For the text-containing cell, return its midpoint in [x, y] coordinate format. 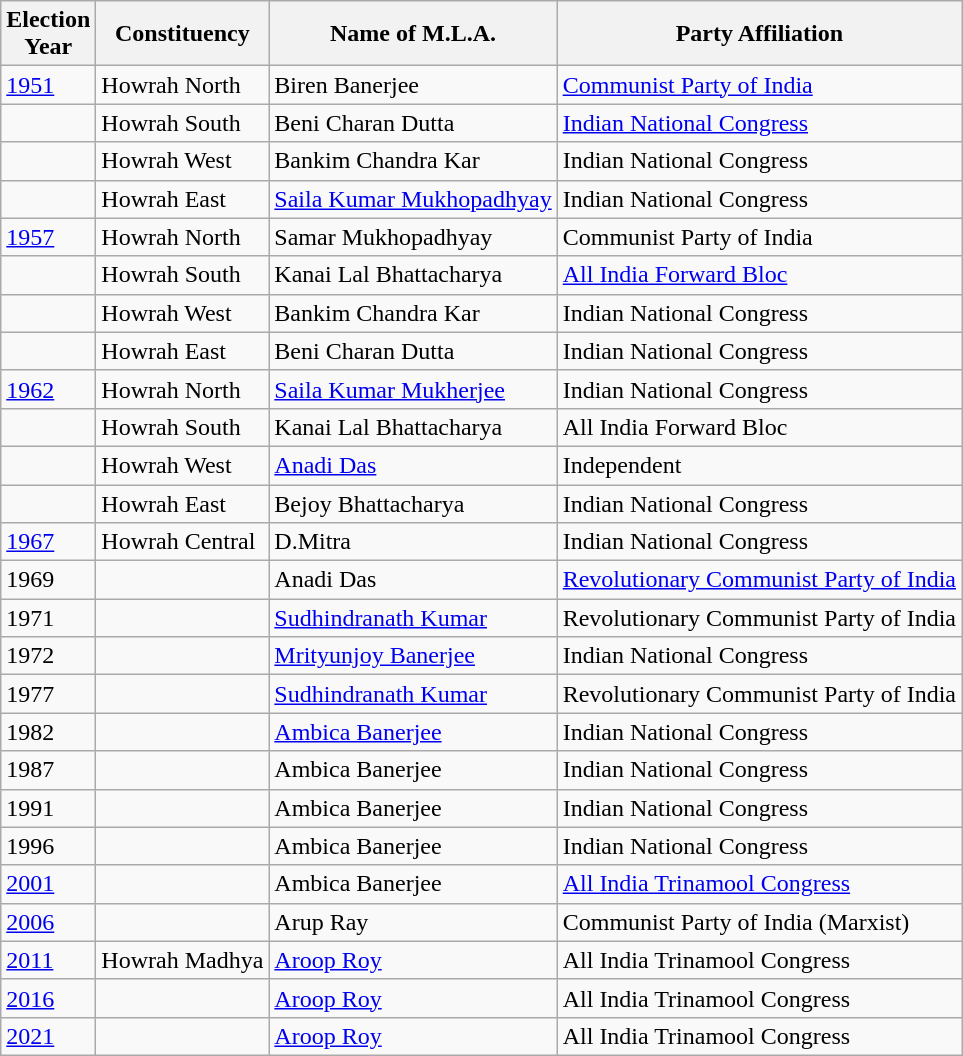
Biren Banerjee [413, 85]
1996 [48, 846]
Party Affiliation [759, 34]
1962 [48, 389]
1969 [48, 580]
2001 [48, 884]
Constituency [182, 34]
Howrah Madhya [182, 960]
Howrah Central [182, 542]
Saila Kumar Mukhopadhyay [413, 199]
Saila Kumar Mukherjee [413, 389]
2006 [48, 922]
Election Year [48, 34]
1957 [48, 237]
1987 [48, 770]
Communist Party of India (Marxist) [759, 922]
1951 [48, 85]
1991 [48, 808]
1977 [48, 694]
Name of M.L.A. [413, 34]
Arup Ray [413, 922]
1971 [48, 618]
Bejoy Bhattacharya [413, 503]
Samar Mukhopadhyay [413, 237]
D.Mitra [413, 542]
1982 [48, 732]
Mrityunjoy Banerjee [413, 656]
1967 [48, 542]
2016 [48, 998]
Independent [759, 465]
2021 [48, 1036]
2011 [48, 960]
1972 [48, 656]
